Determine the [x, y] coordinate at the center of the cell enclosing the given text.  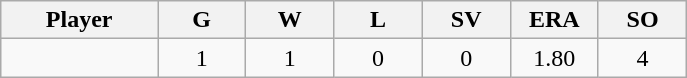
L [378, 20]
W [290, 20]
1.80 [554, 58]
G [202, 20]
4 [642, 58]
ERA [554, 20]
SO [642, 20]
Player [80, 20]
SV [466, 20]
